Return (X, Y) of the center of cell containing provided text 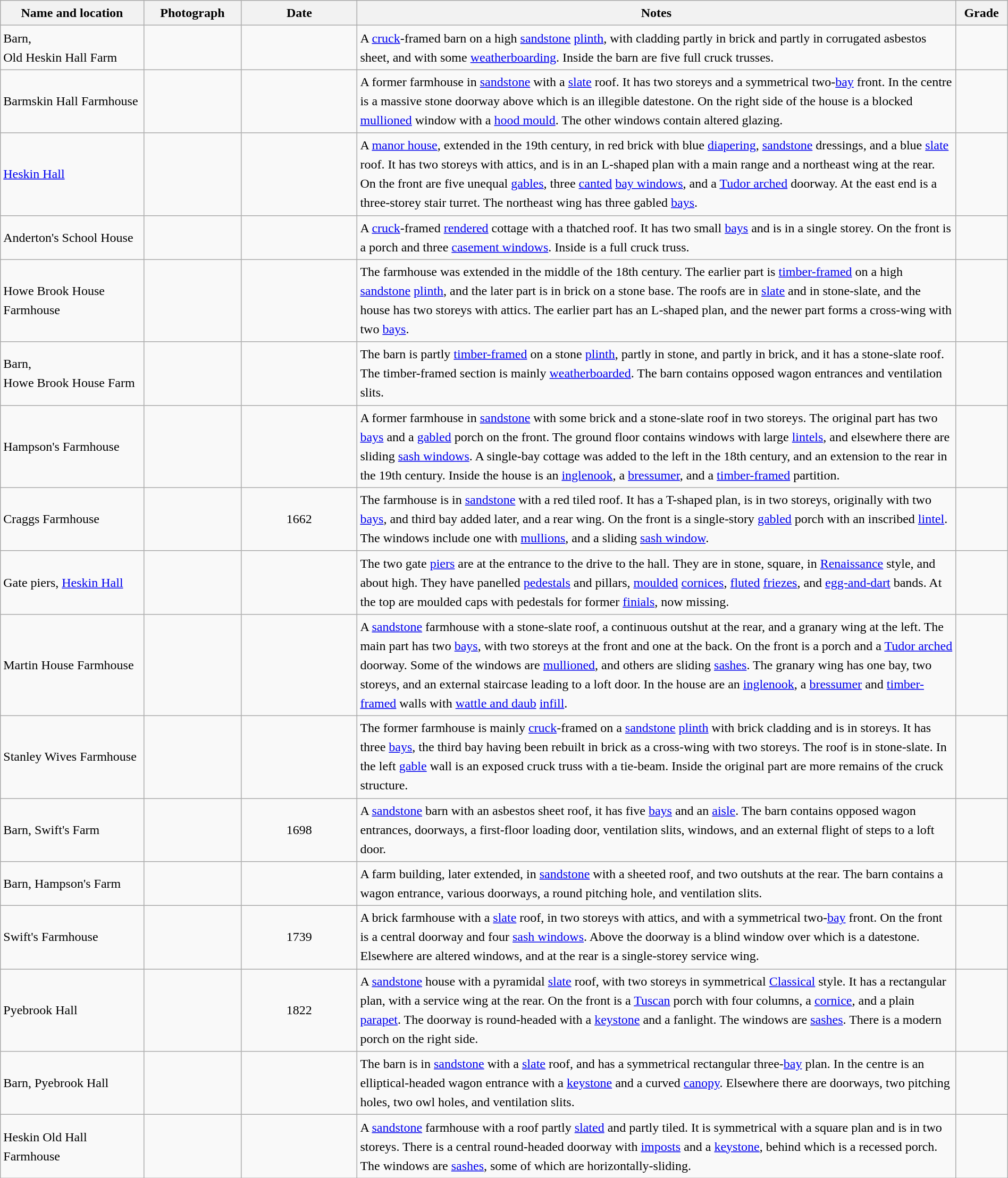
1698 (299, 830)
Heskin Hall (72, 174)
1739 (299, 938)
Martin House Farmhouse (72, 664)
Notes (656, 13)
Date (299, 13)
Anderton's School House (72, 237)
Barn,Howe Brook House Farm (72, 373)
Grade (981, 13)
Barmskin Hall Farmhouse (72, 101)
1822 (299, 1010)
Barn, Pyebrook Hall (72, 1083)
Pyebrook Hall (72, 1010)
Name and location (72, 13)
Photograph (192, 13)
Barn, Hampson's Farm (72, 883)
1662 (299, 519)
Howe Brook House Farmhouse (72, 301)
Hampson's Farmhouse (72, 447)
Barn,Old Heskin Hall Farm (72, 48)
Craggs Farmhouse (72, 519)
Barn, Swift's Farm (72, 830)
Gate piers, Heskin Hall (72, 583)
Swift's Farmhouse (72, 938)
Stanley Wives Farmhouse (72, 757)
Heskin Old Hall Farmhouse (72, 1146)
